Search for the cell housing the specified text and yield its (X, Y) center coordinate. 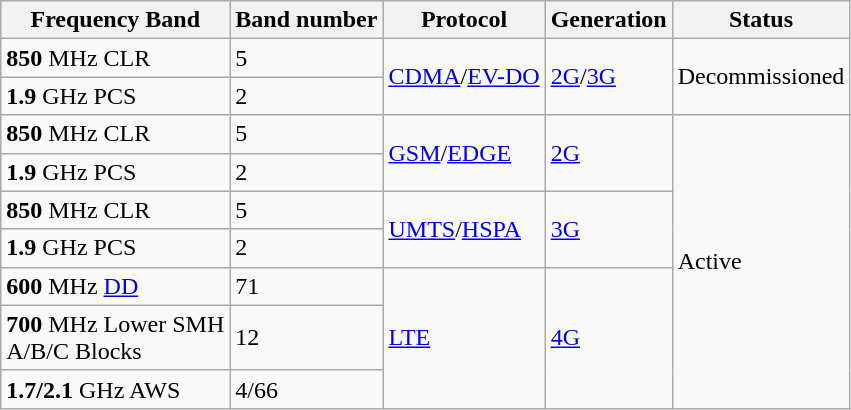
UMTS/HSPA (464, 229)
2G (608, 153)
Active (761, 262)
2G/3G (608, 77)
Frequency Band (116, 20)
1.7/2.1 GHz AWS (116, 389)
71 (306, 286)
12 (306, 338)
CDMA/EV-DO (464, 77)
Generation (608, 20)
Status (761, 20)
Protocol (464, 20)
4G (608, 338)
Band number (306, 20)
LTE (464, 338)
GSM/EDGE (464, 153)
4/66 (306, 389)
Decommissioned (761, 77)
3G (608, 229)
600 MHz DD (116, 286)
700 MHz Lower SMHA/B/C Blocks (116, 338)
